Search for the cell housing the specified text and yield its [X, Y] center coordinate. 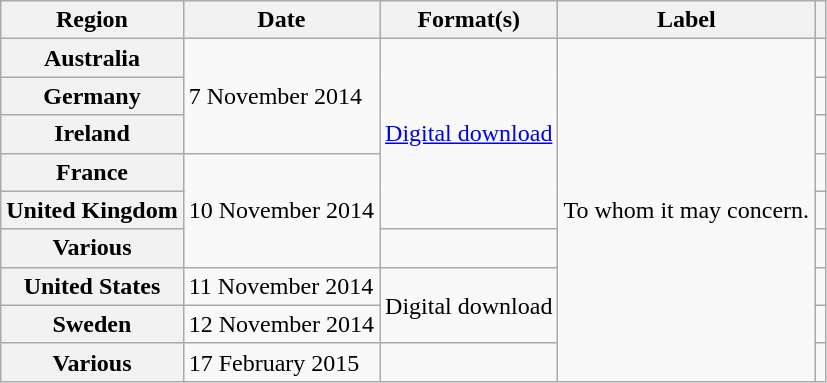
17 February 2015 [281, 362]
10 November 2014 [281, 210]
12 November 2014 [281, 324]
United States [92, 286]
Ireland [92, 134]
Format(s) [469, 20]
7 November 2014 [281, 96]
11 November 2014 [281, 286]
Date [281, 20]
Sweden [92, 324]
France [92, 172]
Australia [92, 58]
Region [92, 20]
To whom it may concern. [686, 210]
United Kingdom [92, 210]
Label [686, 20]
Germany [92, 96]
